Provide the (x, y) coordinate of the cell's center where the given text is located.  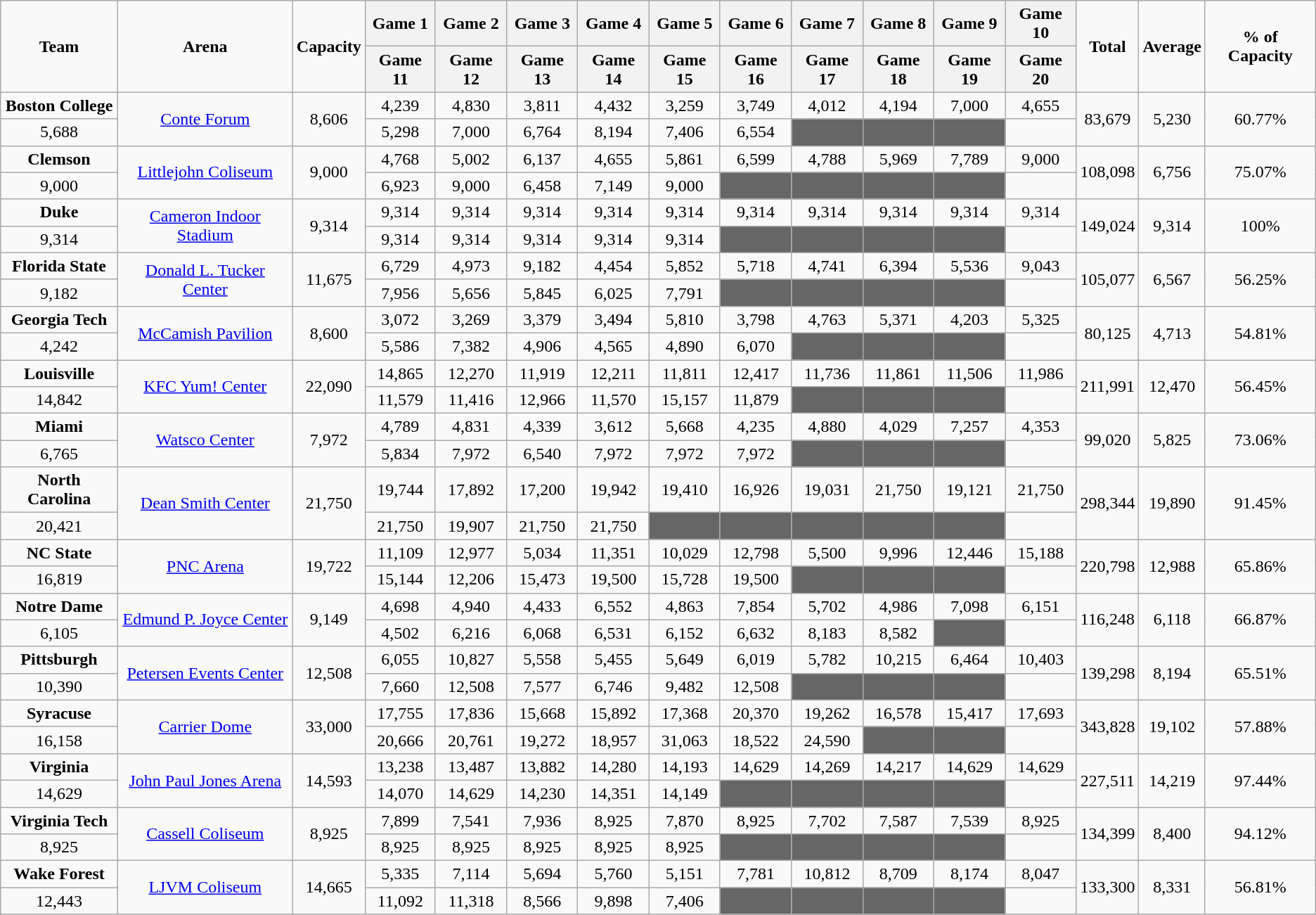
19,744 (400, 490)
14,665 (329, 888)
12,211 (613, 373)
16,819 (59, 580)
14,193 (685, 767)
3,269 (471, 319)
14,865 (400, 373)
16,158 (59, 740)
11,416 (471, 400)
11,811 (685, 373)
5,230 (1173, 119)
Game 13 (543, 69)
14,217 (898, 767)
33,000 (329, 727)
18,522 (755, 740)
Game 17 (827, 69)
Arena (205, 46)
6,552 (613, 606)
Game 15 (685, 69)
12,206 (471, 580)
Donald L. Tucker Center (205, 279)
6,531 (613, 633)
16,578 (898, 713)
6,025 (613, 293)
Carrier Dome (205, 727)
Littlejohn Coliseum (205, 172)
5,656 (471, 293)
12,977 (471, 553)
15,728 (685, 580)
12,270 (471, 373)
220,798 (1108, 566)
4,831 (471, 427)
5,371 (898, 319)
Game 4 (613, 24)
3,379 (543, 319)
57.88% (1260, 727)
108,098 (1108, 172)
Clemson (59, 159)
5,335 (400, 874)
4,788 (827, 159)
19,942 (613, 490)
4,353 (1040, 427)
3,072 (400, 319)
5,969 (898, 159)
4,986 (898, 606)
6,756 (1173, 172)
91.45% (1260, 504)
17,693 (1040, 713)
3,798 (755, 319)
Game 11 (400, 69)
5,845 (543, 293)
8,709 (898, 874)
15,668 (543, 713)
4,502 (400, 633)
56.45% (1260, 387)
Virginia Tech (59, 821)
24,590 (827, 740)
7,781 (755, 874)
13,882 (543, 767)
4,940 (471, 606)
11,736 (827, 373)
6,394 (898, 266)
PNC Arena (205, 566)
19,410 (685, 490)
14,219 (1173, 780)
11,986 (1040, 373)
North Carolina (59, 490)
19,890 (1173, 504)
4,565 (613, 346)
65.86% (1260, 566)
11,506 (969, 373)
5,702 (827, 606)
7,541 (471, 821)
5,002 (471, 159)
54.81% (1260, 333)
6,070 (755, 346)
12,446 (969, 553)
Edmund P. Joyce Center (205, 620)
11,675 (329, 279)
7,098 (969, 606)
7,870 (685, 821)
6,540 (543, 454)
9,149 (329, 620)
6,464 (969, 660)
4,830 (471, 105)
Watsco Center (205, 440)
11,351 (613, 553)
18,957 (613, 740)
5,151 (685, 874)
6,567 (1173, 279)
5,688 (59, 132)
60.77% (1260, 119)
11,879 (755, 400)
6,554 (755, 132)
7,660 (400, 686)
8,600 (329, 333)
5,500 (827, 553)
Louisville (59, 373)
3,749 (755, 105)
19,102 (1173, 727)
133,300 (1108, 888)
12,417 (755, 373)
6,151 (1040, 606)
15,188 (1040, 553)
Petersen Events Center (205, 673)
Notre Dame (59, 606)
5,649 (685, 660)
134,399 (1108, 834)
6,019 (755, 660)
11,919 (543, 373)
5,558 (543, 660)
19,121 (969, 490)
12,470 (1173, 387)
6,137 (543, 159)
5,694 (543, 874)
4,433 (543, 606)
LJVM Coliseum (205, 888)
Game 19 (969, 69)
Cameron Indoor Stadium (205, 226)
65.51% (1260, 673)
7,791 (685, 293)
4,203 (969, 319)
3,811 (543, 105)
6,632 (755, 633)
3,612 (613, 427)
Game 20 (1040, 69)
NC State (59, 553)
4,339 (543, 427)
4,235 (755, 427)
149,024 (1108, 226)
Game 9 (969, 24)
7,257 (969, 427)
13,238 (400, 767)
83,679 (1108, 119)
211,991 (1108, 387)
4,768 (400, 159)
139,298 (1108, 673)
20,421 (59, 526)
4,454 (613, 266)
Game 12 (471, 69)
5,718 (755, 266)
4,789 (400, 427)
12,966 (543, 400)
Virginia (59, 767)
7,789 (969, 159)
Syracuse (59, 713)
17,892 (471, 490)
5,586 (400, 346)
5,455 (613, 660)
9,996 (898, 553)
343,828 (1108, 727)
13,487 (471, 767)
Game 3 (543, 24)
14,230 (543, 793)
14,070 (400, 793)
22,090 (329, 387)
15,473 (543, 580)
11,109 (400, 553)
19,031 (827, 490)
5,834 (400, 454)
6,923 (400, 186)
20,666 (400, 740)
5,298 (400, 132)
6,216 (471, 633)
116,248 (1108, 620)
Boston College (59, 105)
17,836 (471, 713)
Game 14 (613, 69)
10,390 (59, 686)
11,579 (400, 400)
12,798 (755, 553)
15,157 (685, 400)
4,906 (543, 346)
14,351 (613, 793)
227,511 (1108, 780)
11,570 (613, 400)
16,926 (755, 490)
15,417 (969, 713)
17,755 (400, 713)
17,368 (685, 713)
Georgia Tech (59, 319)
14,269 (827, 767)
8,047 (1040, 874)
10,827 (471, 660)
4,973 (471, 266)
31,063 (685, 740)
4,239 (400, 105)
14,280 (613, 767)
7,587 (898, 821)
14,149 (685, 793)
10,812 (827, 874)
298,344 (1108, 504)
6,599 (755, 159)
Capacity (329, 46)
4,713 (1173, 333)
100% (1260, 226)
5,861 (685, 159)
McCamish Pavilion (205, 333)
8,566 (543, 901)
Game 7 (827, 24)
4,242 (59, 346)
99,020 (1108, 440)
7,114 (471, 874)
66.87% (1260, 620)
8,606 (329, 119)
5,325 (1040, 319)
5,810 (685, 319)
20,370 (755, 713)
10,403 (1040, 660)
Game 2 (471, 24)
5,852 (685, 266)
56.25% (1260, 279)
94.12% (1260, 834)
9,482 (685, 686)
5,034 (543, 553)
6,068 (543, 633)
6,746 (613, 686)
Game 1 (400, 24)
6,105 (59, 633)
4,890 (685, 346)
% of Capacity (1260, 46)
15,144 (400, 580)
8,331 (1173, 888)
KFC Yum! Center (205, 387)
19,907 (471, 526)
19,722 (329, 566)
17,200 (543, 490)
7,899 (400, 821)
4,432 (613, 105)
3,259 (685, 105)
7,577 (543, 686)
97.44% (1260, 780)
8,400 (1173, 834)
8,183 (827, 633)
Florida State (59, 266)
Conte Forum (205, 119)
Team (59, 46)
4,012 (827, 105)
Total (1108, 46)
7,854 (755, 606)
4,863 (685, 606)
Average (1173, 46)
9,898 (613, 901)
Game 10 (1040, 24)
12,988 (1173, 566)
11,092 (400, 901)
6,765 (59, 454)
105,077 (1108, 279)
20,761 (471, 740)
3,494 (613, 319)
14,842 (59, 400)
4,741 (827, 266)
80,125 (1108, 333)
8,174 (969, 874)
15,892 (613, 713)
5,536 (969, 266)
5,825 (1173, 440)
Cassell Coliseum (205, 834)
6,152 (685, 633)
Game 5 (685, 24)
4,880 (827, 427)
6,729 (400, 266)
Game 8 (898, 24)
19,262 (827, 713)
11,861 (898, 373)
12,443 (59, 901)
6,055 (400, 660)
4,763 (827, 319)
11,318 (471, 901)
6,764 (543, 132)
5,782 (827, 660)
Duke (59, 212)
4,194 (898, 105)
7,936 (543, 821)
Game 16 (755, 69)
Miami (59, 427)
10,029 (685, 553)
4,698 (400, 606)
Wake Forest (59, 874)
14,593 (329, 780)
Game 18 (898, 69)
75.07% (1260, 172)
7,702 (827, 821)
6,458 (543, 186)
7,956 (400, 293)
19,272 (543, 740)
9,043 (1040, 266)
56.81% (1260, 888)
5,760 (613, 874)
7,539 (969, 821)
6,118 (1173, 620)
73.06% (1260, 440)
4,029 (898, 427)
7,149 (613, 186)
8,582 (898, 633)
Pittsburgh (59, 660)
10,215 (898, 660)
Dean Smith Center (205, 504)
5,668 (685, 427)
7,382 (471, 346)
Game 6 (755, 24)
John Paul Jones Arena (205, 780)
